Determine the (X, Y) coordinate at the center of the cell enclosing the given text.  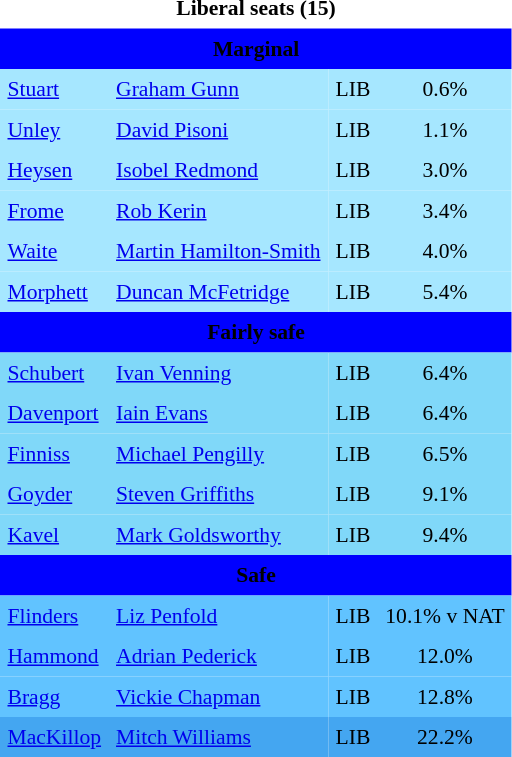
Goyder (54, 494)
Bragg (54, 696)
1.1% (445, 129)
Liz Penfold (218, 615)
Marginal (256, 48)
12.8% (445, 696)
Finniss (54, 453)
Schubert (54, 372)
Frome (54, 210)
MacKillop (54, 737)
Stuart (54, 89)
Mitch Williams (218, 737)
Adrian Pederick (218, 656)
Graham Gunn (218, 89)
Morphett (54, 291)
12.0% (445, 656)
Safe (256, 575)
3.4% (445, 210)
Steven Griffiths (218, 494)
Heysen (54, 170)
Martin Hamilton-Smith (218, 251)
9.1% (445, 494)
3.0% (445, 170)
Vickie Chapman (218, 696)
5.4% (445, 291)
22.2% (445, 737)
4.0% (445, 251)
Mark Goldsworthy (218, 534)
Duncan McFetridge (218, 291)
David Pisoni (218, 129)
Unley (54, 129)
Waite (54, 251)
Rob Kerin (218, 210)
Kavel (54, 534)
Isobel Redmond (218, 170)
Flinders (54, 615)
Ivan Venning (218, 372)
Iain Evans (218, 413)
9.4% (445, 534)
0.6% (445, 89)
Hammond (54, 656)
Michael Pengilly (218, 453)
6.5% (445, 453)
Davenport (54, 413)
10.1% v NAT (445, 615)
Fairly safe (256, 332)
